From the cell containing the given text, extract its center point as (X, Y) coordinate. 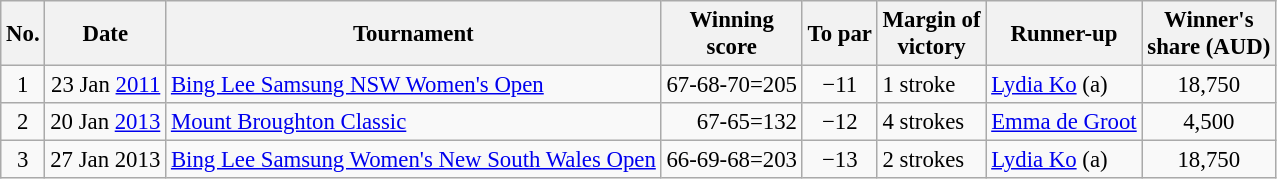
66-69-68=203 (732, 160)
1 stroke (932, 85)
−12 (840, 122)
1 (23, 85)
−13 (840, 160)
No. (23, 34)
4 strokes (932, 122)
Runner-up (1064, 34)
20 Jan 2013 (106, 122)
Mount Broughton Classic (414, 122)
2 strokes (932, 160)
Bing Lee Samsung NSW Women's Open (414, 85)
4,500 (1209, 122)
27 Jan 2013 (106, 160)
Date (106, 34)
67-65=132 (732, 122)
To par (840, 34)
2 (23, 122)
Emma de Groot (1064, 122)
−11 (840, 85)
Winner'sshare (AUD) (1209, 34)
23 Jan 2011 (106, 85)
67-68-70=205 (732, 85)
3 (23, 160)
Bing Lee Samsung Women's New South Wales Open (414, 160)
Margin ofvictory (932, 34)
Tournament (414, 34)
Winningscore (732, 34)
